Detect which cell encompasses the target text, then output its (x, y) center coordinate. 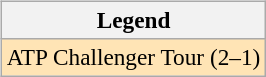
Legend (133, 20)
ATP Challenger Tour (2–1) (133, 57)
